Return the (X, Y) coordinate for the center point of the cell that contains the specified text.  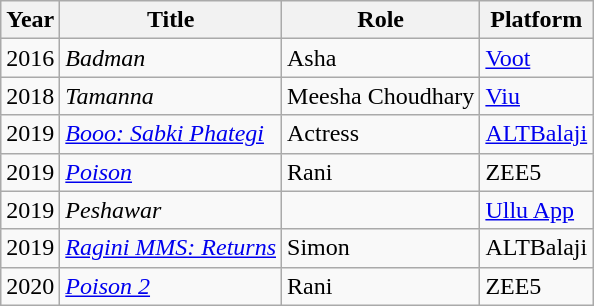
2018 (30, 96)
Booo: Sabki Phategi (171, 134)
Platform (536, 20)
Title (171, 20)
Badman (171, 58)
2016 (30, 58)
Peshawar (171, 210)
Ragini MMS: Returns (171, 248)
Tamanna (171, 96)
Actress (381, 134)
Poison 2 (171, 286)
Role (381, 20)
Meesha Choudhary (381, 96)
Year (30, 20)
2020 (30, 286)
Voot (536, 58)
Poison (171, 172)
Viu (536, 96)
Asha (381, 58)
Ullu App (536, 210)
Simon (381, 248)
